Find where the given text appears and provide that cell's center as [X, Y] coordinate. 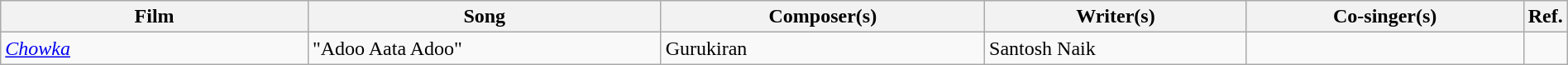
Film [155, 17]
Gurukiran [822, 48]
"Adoo Aata Adoo" [485, 48]
Writer(s) [1116, 17]
Co-singer(s) [1384, 17]
Composer(s) [822, 17]
Song [485, 17]
Chowka [155, 48]
Ref. [1545, 17]
Santosh Naik [1116, 48]
